Scan for the cell matching the given text and deliver its [x, y] coordinate at center. 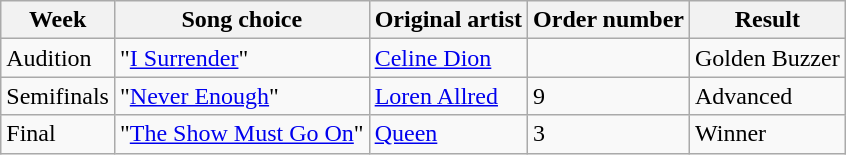
Golden Buzzer [767, 58]
3 [609, 134]
Order number [609, 20]
Winner [767, 134]
Semifinals [58, 96]
Audition [58, 58]
Queen [448, 134]
9 [609, 96]
"I Surrender" [242, 58]
"Never Enough" [242, 96]
Result [767, 20]
Week [58, 20]
Song choice [242, 20]
Celine Dion [448, 58]
"The Show Must Go On" [242, 134]
Loren Allred [448, 96]
Original artist [448, 20]
Final [58, 134]
Advanced [767, 96]
